For the text-containing cell, return its midpoint in [X, Y] coordinate format. 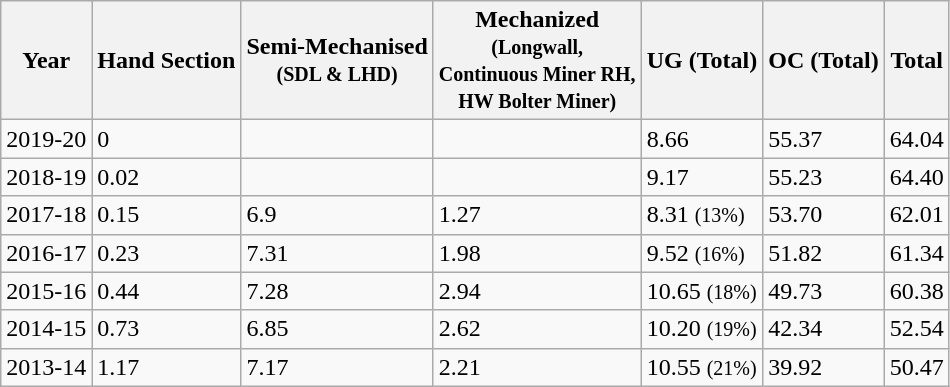
8.31 (13%) [702, 215]
53.70 [824, 215]
2018-19 [46, 177]
7.28 [337, 291]
62.01 [916, 215]
61.34 [916, 253]
7.31 [337, 253]
0.23 [166, 253]
10.55 (21%) [702, 367]
55.37 [824, 139]
2.94 [537, 291]
Mechanized(Longwall,Continuous Miner RH,HW Bolter Miner) [537, 60]
Year [46, 60]
2.21 [537, 367]
OC (Total) [824, 60]
0.44 [166, 291]
64.40 [916, 177]
1.98 [537, 253]
39.92 [824, 367]
1.17 [166, 367]
Semi-Mechanised(SDL & LHD) [337, 60]
55.23 [824, 177]
10.65 (18%) [702, 291]
0.73 [166, 329]
0.02 [166, 177]
2.62 [537, 329]
52.54 [916, 329]
0 [166, 139]
2019-20 [46, 139]
9.52 (16%) [702, 253]
0.15 [166, 215]
6.9 [337, 215]
2017-18 [46, 215]
49.73 [824, 291]
10.20 (19%) [702, 329]
2016-17 [46, 253]
64.04 [916, 139]
42.34 [824, 329]
6.85 [337, 329]
9.17 [702, 177]
60.38 [916, 291]
7.17 [337, 367]
2015-16 [46, 291]
2014-15 [46, 329]
50.47 [916, 367]
UG (Total) [702, 60]
8.66 [702, 139]
51.82 [824, 253]
Hand Section [166, 60]
Total [916, 60]
1.27 [537, 215]
2013-14 [46, 367]
